Return (X, Y) of the center of cell containing provided text 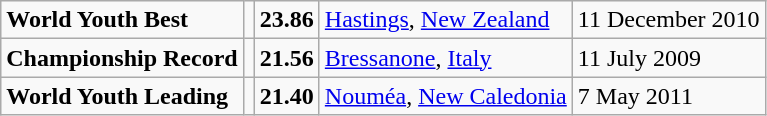
11 July 2009 (668, 58)
11 December 2010 (668, 20)
World Youth Leading (122, 96)
World Youth Best (122, 20)
Nouméa, New Caledonia (446, 96)
21.40 (286, 96)
Hastings, New Zealand (446, 20)
23.86 (286, 20)
Championship Record (122, 58)
Bressanone, Italy (446, 58)
21.56 (286, 58)
7 May 2011 (668, 96)
